Output the (X, Y) coordinate of the center of the cell containing the given text.  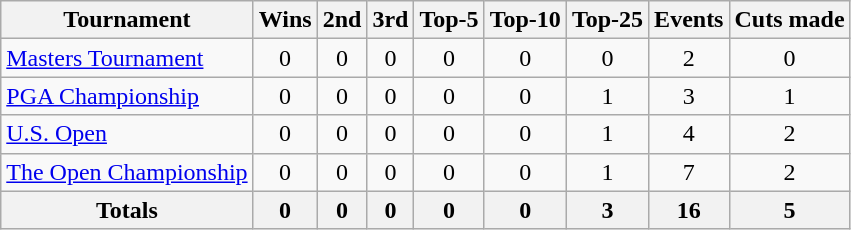
2nd (342, 20)
Totals (127, 210)
5 (790, 210)
16 (689, 210)
Top-5 (449, 20)
Masters Tournament (127, 58)
7 (689, 172)
4 (689, 134)
Events (689, 20)
Top-25 (607, 20)
Top-10 (525, 20)
U.S. Open (127, 134)
Tournament (127, 20)
Cuts made (790, 20)
PGA Championship (127, 96)
3rd (390, 20)
Wins (285, 20)
The Open Championship (127, 172)
